Pinpoint the cell where the given text exists, returning its (X, Y) midpoint coordinate. 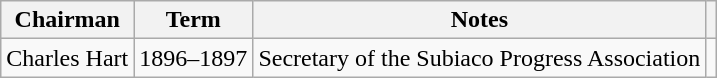
Charles Hart (68, 58)
1896–1897 (194, 58)
Chairman (68, 20)
Term (194, 20)
Secretary of the Subiaco Progress Association (480, 58)
Notes (480, 20)
